Return [X, Y] of the center of cell containing provided text 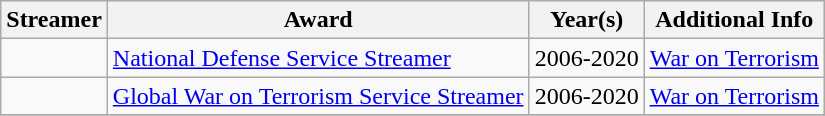
Streamer [54, 20]
Additional Info [734, 20]
Global War on Terrorism Service Streamer [318, 96]
National Defense Service Streamer [318, 58]
Award [318, 20]
Year(s) [586, 20]
